Detect which cell encompasses the target text, then output its (X, Y) center coordinate. 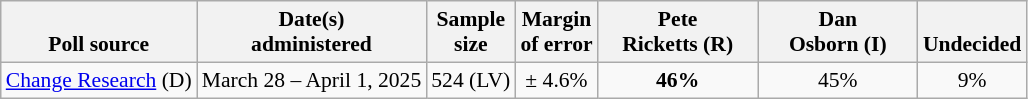
PeteRicketts (R) (678, 32)
Change Research (D) (99, 80)
524 (LV) (470, 80)
± 4.6% (556, 80)
46% (678, 80)
Samplesize (470, 32)
45% (838, 80)
Poll source (99, 32)
9% (972, 80)
Undecided (972, 32)
Date(s)administered (312, 32)
DanOsborn (I) (838, 32)
March 28 – April 1, 2025 (312, 80)
Marginof error (556, 32)
